Pinpoint the cell where the given text exists, returning its (X, Y) midpoint coordinate. 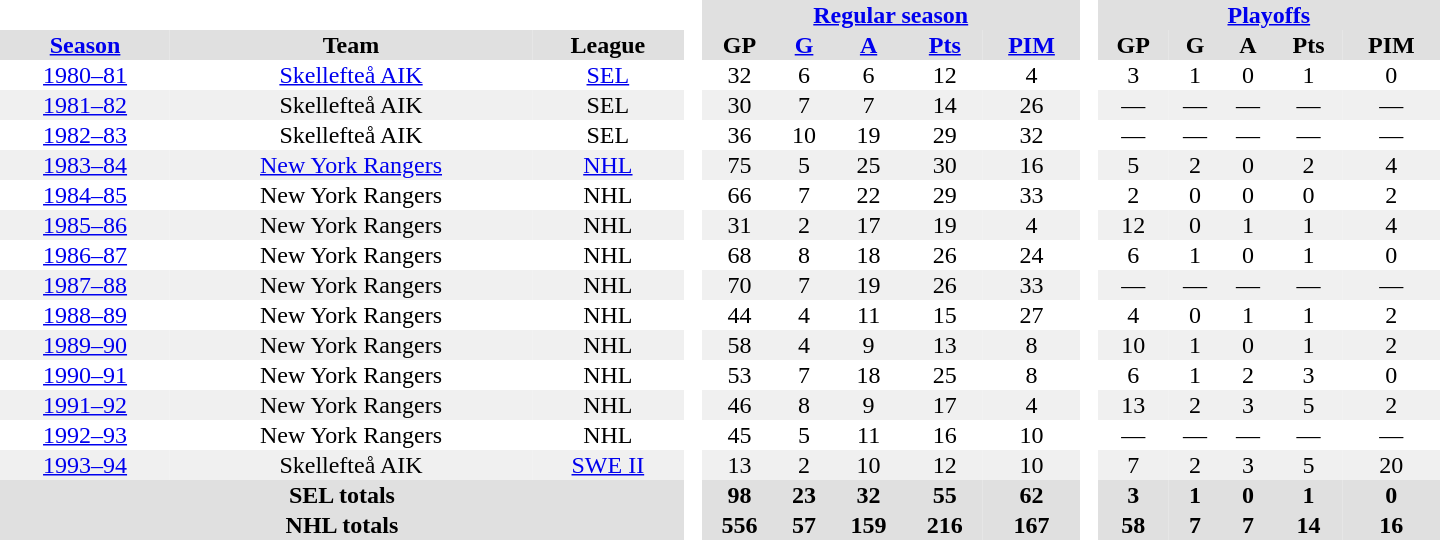
57 (804, 525)
46 (739, 405)
1986–87 (85, 255)
Team (351, 45)
1992–93 (85, 435)
NHL totals (342, 525)
62 (1032, 495)
20 (1392, 465)
1990–91 (85, 375)
556 (739, 525)
75 (739, 165)
98 (739, 495)
SWE II (608, 465)
1993–94 (85, 465)
1985–86 (85, 225)
1982–83 (85, 135)
Season (85, 45)
Playoffs (1269, 15)
36 (739, 135)
31 (739, 225)
1988–89 (85, 315)
1991–92 (85, 405)
1989–90 (85, 345)
1980–81 (85, 75)
1987–88 (85, 285)
SEL totals (342, 495)
15 (945, 315)
167 (1032, 525)
23 (804, 495)
League (608, 45)
216 (945, 525)
1983–84 (85, 165)
1984–85 (85, 195)
66 (739, 195)
22 (868, 195)
1981–82 (85, 105)
44 (739, 315)
45 (739, 435)
70 (739, 285)
Regular season (890, 15)
27 (1032, 315)
159 (868, 525)
53 (739, 375)
68 (739, 255)
55 (945, 495)
24 (1032, 255)
